Scan for the cell matching the given text and deliver its (X, Y) coordinate at center. 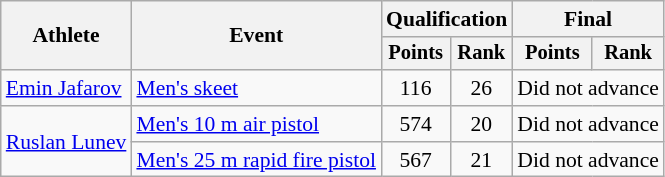
Ruslan Lunev (66, 142)
Men's 10 m air pistol (256, 124)
Qualification (446, 19)
Men's skeet (256, 88)
Athlete (66, 36)
20 (481, 124)
574 (416, 124)
26 (481, 88)
116 (416, 88)
Final (588, 19)
Emin Jafarov (66, 88)
Event (256, 36)
